Determine the (X, Y) coordinate at the center of the cell enclosing the given text.  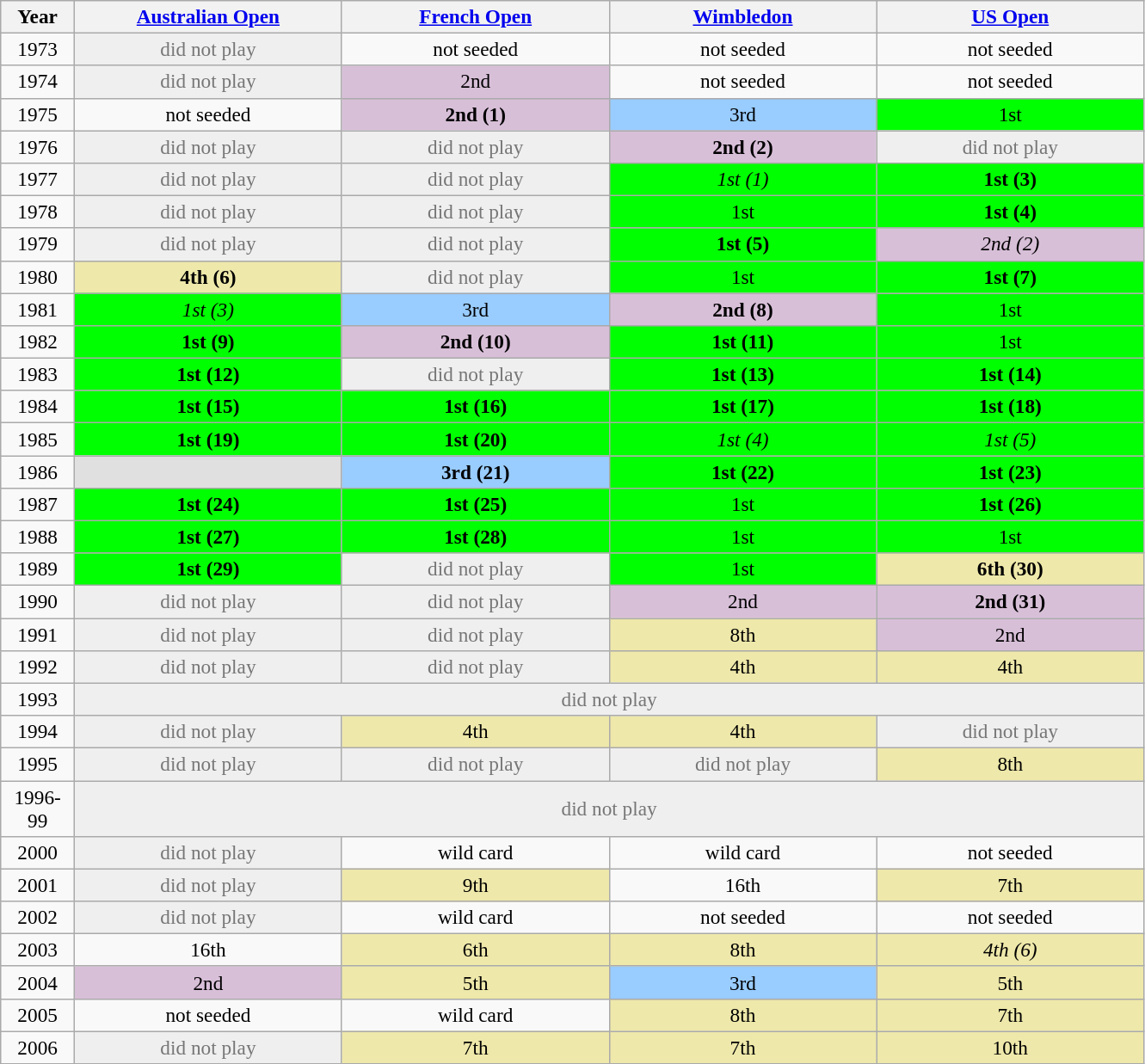
1st (11) (743, 341)
1993 (38, 699)
1973 (38, 49)
1978 (38, 212)
1st (14) (1010, 374)
2nd (1) (475, 114)
1974 (38, 82)
1st (23) (1010, 471)
1994 (38, 731)
2003 (38, 950)
2001 (38, 885)
1985 (38, 439)
3rd (21) (475, 471)
2nd (8) (743, 309)
1st (20) (475, 439)
1st (12) (208, 374)
1981 (38, 309)
1986 (38, 471)
1st (24) (208, 504)
10th (1010, 1047)
1st (19) (208, 439)
1st (15) (208, 407)
1st (26) (1010, 504)
1992 (38, 667)
1st (13) (743, 374)
6th (475, 950)
1987 (38, 504)
Wimbledon (743, 16)
1st (9) (208, 341)
1st (16) (475, 407)
6th (30) (1010, 569)
1st (28) (475, 537)
2002 (38, 917)
1990 (38, 601)
1st (22) (743, 471)
1st (18) (1010, 407)
1996-99 (38, 809)
2nd (31) (1010, 601)
1st (27) (208, 537)
1979 (38, 244)
1977 (38, 179)
2nd (10) (475, 341)
1995 (38, 764)
1st (29) (208, 569)
1989 (38, 569)
2000 (38, 852)
Australian Open (208, 16)
1st (1) (743, 179)
US Open (1010, 16)
1975 (38, 114)
1st (25) (475, 504)
1991 (38, 634)
1st (17) (743, 407)
1982 (38, 341)
1983 (38, 374)
Year (38, 16)
2006 (38, 1047)
French Open (475, 16)
1976 (38, 146)
1988 (38, 537)
1984 (38, 407)
2004 (38, 982)
2005 (38, 1015)
1980 (38, 277)
1st (7) (1010, 277)
9th (475, 885)
